Provide the [X, Y] coordinate of the cell's center where the given text is located.  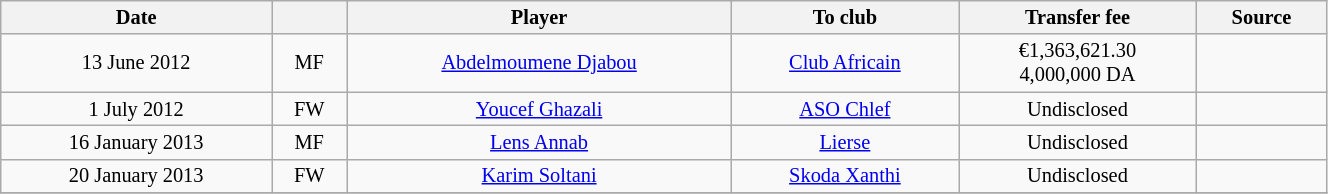
Youcef Ghazali [539, 109]
ASO Chlef [844, 109]
Karim Soltani [539, 176]
Lierse [844, 142]
1 July 2012 [136, 109]
Player [539, 17]
20 January 2013 [136, 176]
To club [844, 17]
Date [136, 17]
13 June 2012 [136, 63]
16 January 2013 [136, 142]
Transfer fee [1078, 17]
Skoda Xanthi [844, 176]
Club Africain [844, 63]
Lens Annab [539, 142]
Abdelmoumene Djabou [539, 63]
Source [1261, 17]
€1,363,621.304,000,000 DA [1078, 63]
